Capture the cell that displays the provided text and extract its [x, y] central coordinate. 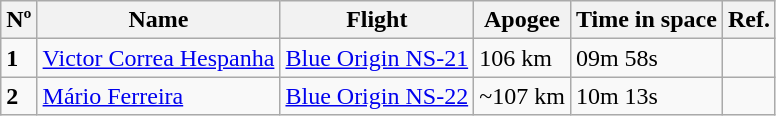
Apogee [522, 20]
Name [158, 20]
09m 58s [646, 58]
10m 13s [646, 96]
Flight [377, 20]
106 km [522, 58]
Nº [19, 20]
Blue Origin NS-22 [377, 96]
Mário Ferreira [158, 96]
2 [19, 96]
Ref. [748, 20]
Blue Origin NS-21 [377, 58]
~107 km [522, 96]
1 [19, 58]
Time in space [646, 20]
Victor Correa Hespanha [158, 58]
